Search for the cell housing the specified text and yield its [X, Y] center coordinate. 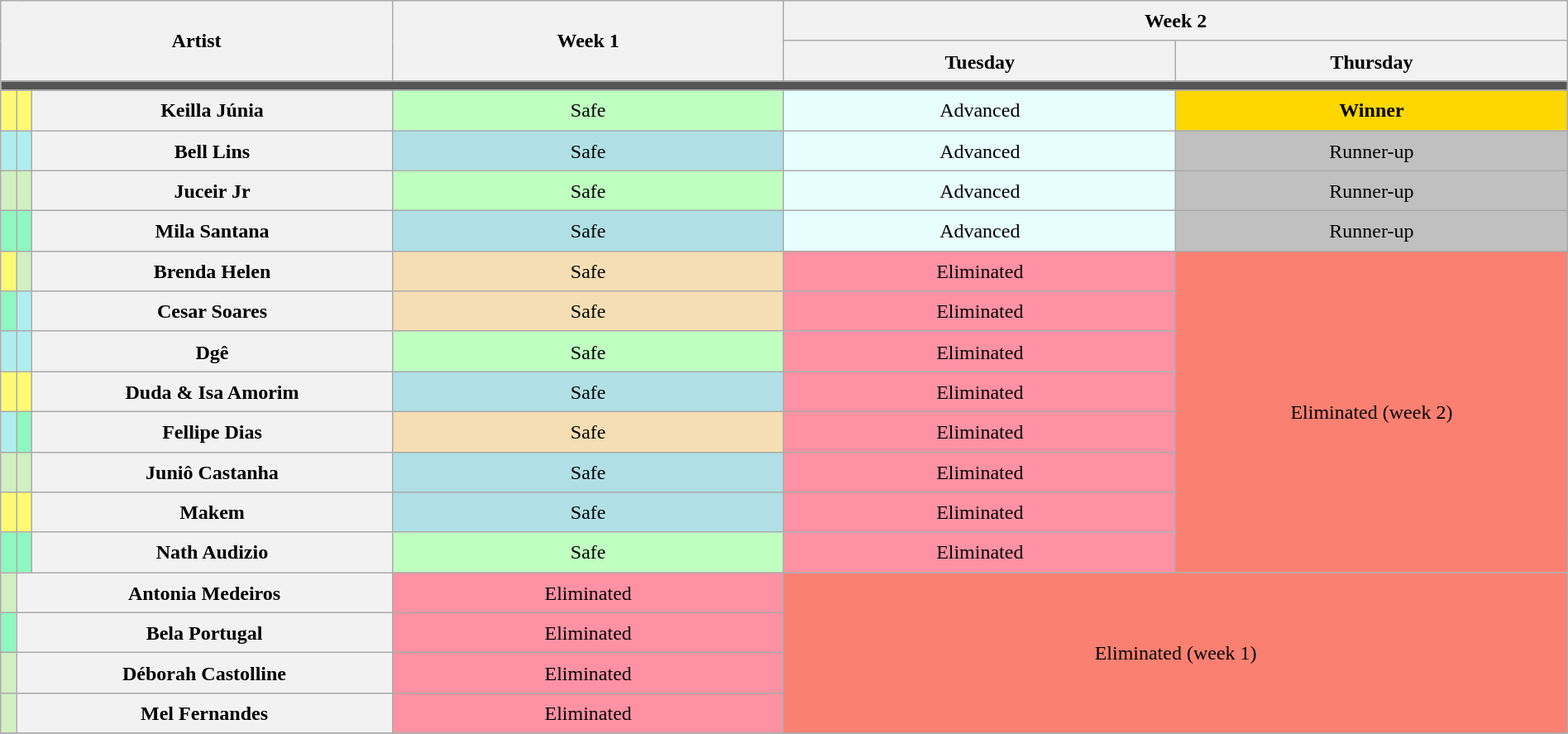
Mila Santana [213, 232]
Cesar Soares [213, 311]
Juniô Castanha [213, 472]
Mel Fernandes [205, 713]
Keilla Júnia [213, 111]
Fellipe Dias [213, 432]
Dgê [213, 351]
Bell Lins [213, 151]
Bela Portugal [205, 632]
Antonia Medeiros [205, 592]
Week 2 [1176, 22]
Brenda Helen [213, 271]
Eliminated (week 1) [1176, 653]
Artist [197, 41]
Nath Audizio [213, 553]
Tuesday [980, 61]
Winner [1372, 111]
Week 1 [588, 41]
Juceir Jr [213, 190]
Makem [213, 513]
Eliminated (week 2) [1372, 411]
Duda & Isa Amorim [213, 392]
Thursday [1372, 61]
Déborah Castolline [205, 674]
